Output the (X, Y) coordinate of the center of the cell containing the given text.  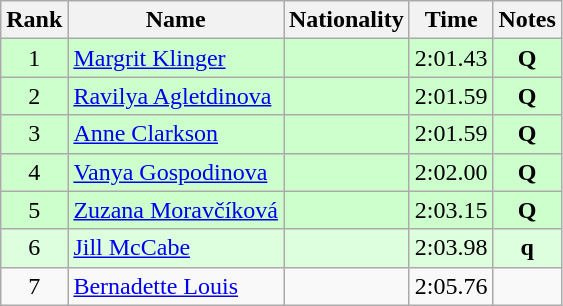
2:03.98 (451, 248)
2 (34, 96)
7 (34, 286)
Margrit Klinger (176, 58)
Nationality (347, 20)
q (527, 248)
Bernadette Louis (176, 286)
3 (34, 134)
Ravilya Agletdinova (176, 96)
2:03.15 (451, 210)
4 (34, 172)
Jill McCabe (176, 248)
2:01.43 (451, 58)
6 (34, 248)
Zuzana Moravčíková (176, 210)
2:02.00 (451, 172)
Time (451, 20)
1 (34, 58)
5 (34, 210)
Anne Clarkson (176, 134)
2:05.76 (451, 286)
Rank (34, 20)
Name (176, 20)
Vanya Gospodinova (176, 172)
Notes (527, 20)
